Return the [X, Y] coordinate for the center point of the cell that contains the specified text.  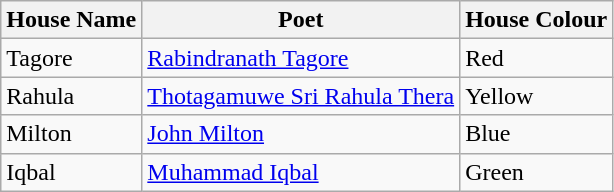
John Milton [301, 134]
Blue [536, 134]
Milton [72, 134]
Tagore [72, 58]
Muhammad Iqbal [301, 172]
Rahula [72, 96]
House Colour [536, 20]
Red [536, 58]
Iqbal [72, 172]
House Name [72, 20]
Yellow [536, 96]
Thotagamuwe Sri Rahula Thera [301, 96]
Poet [301, 20]
Green [536, 172]
Rabindranath Tagore [301, 58]
